Detect which cell encompasses the target text, then output its (X, Y) center coordinate. 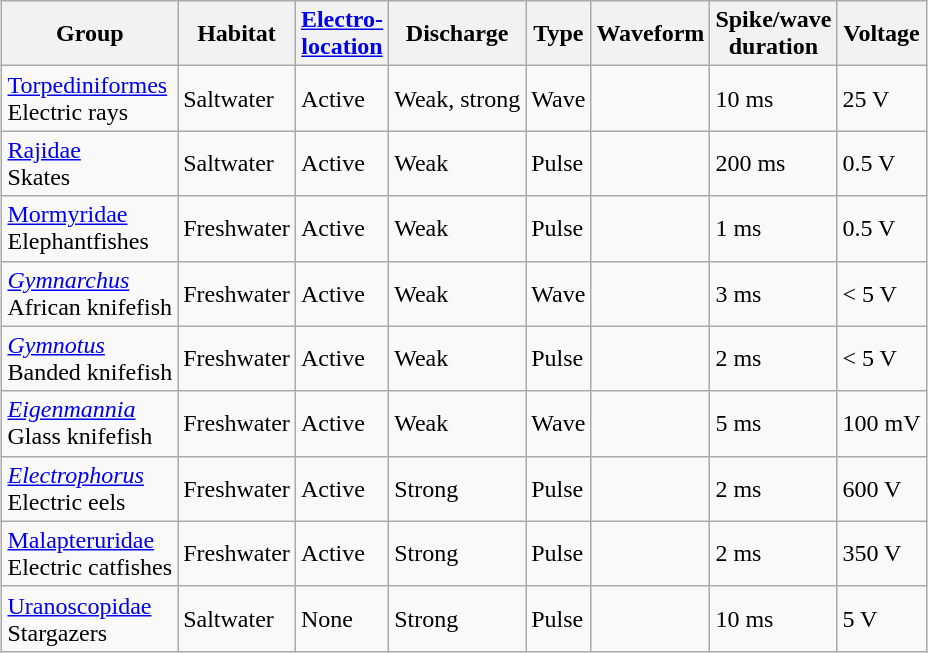
200 ms (774, 164)
MormyridaeElephantfishes (90, 228)
Habitat (237, 34)
1 ms (774, 228)
Group (90, 34)
RajidaeSkates (90, 164)
5 V (882, 618)
GymnotusBanded knifefish (90, 358)
Discharge (458, 34)
ElectrophorusElectric eels (90, 488)
EigenmanniaGlass knifefish (90, 424)
TorpediniformesElectric rays (90, 98)
3 ms (774, 294)
600 V (882, 488)
350 V (882, 554)
5 ms (774, 424)
Voltage (882, 34)
Type (558, 34)
100 mV (882, 424)
UranoscopidaeStargazers (90, 618)
25 V (882, 98)
MalapteruridaeElectric catfishes (90, 554)
Electro-location (342, 34)
Spike/waveduration (774, 34)
Weak, strong (458, 98)
GymnarchusAfrican knifefish (90, 294)
Waveform (650, 34)
None (342, 618)
